Capture the cell that displays the provided text and extract its [X, Y] central coordinate. 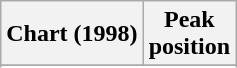
Chart (1998) [72, 34]
Peakposition [189, 34]
